Return the [x, y] coordinate for the center point of the cell that contains the specified text.  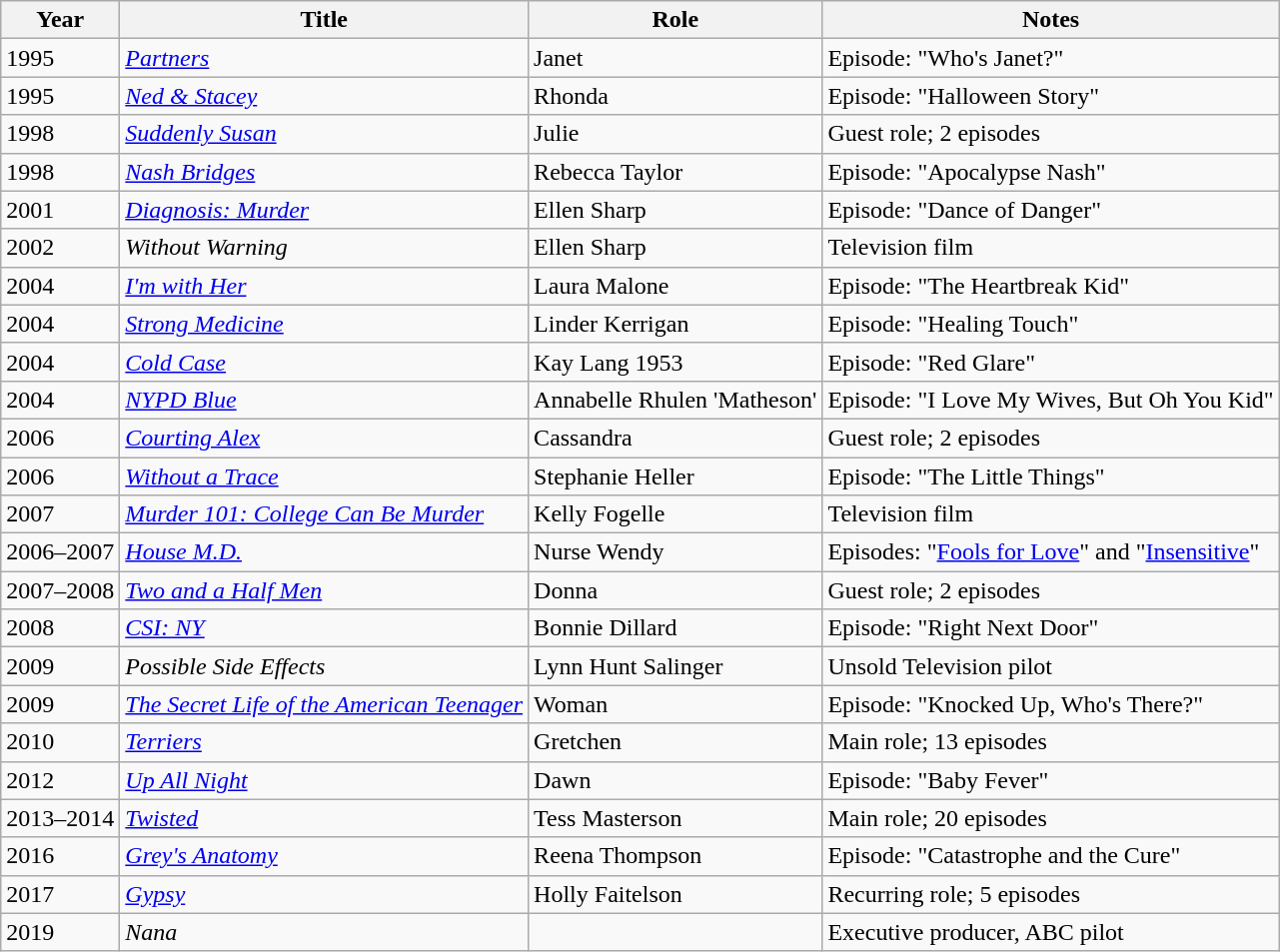
CSI: NY [324, 628]
House M.D. [324, 552]
Two and a Half Men [324, 590]
Episode: "The Little Things" [1051, 476]
Cassandra [675, 438]
2007–2008 [60, 590]
Episode: "I Love My Wives, But Oh You Kid" [1051, 400]
Episode: "Who's Janet?" [1051, 58]
Executive producer, ABC pilot [1051, 932]
2001 [60, 210]
Courting Alex [324, 438]
2002 [60, 248]
Gypsy [324, 894]
Rhonda [675, 96]
Kay Lang 1953 [675, 362]
2016 [60, 856]
Stephanie Heller [675, 476]
Nana [324, 932]
Grey's Anatomy [324, 856]
Episode: "Catastrophe and the Cure" [1051, 856]
Kelly Fogelle [675, 514]
Suddenly Susan [324, 134]
Episode: "Baby Fever" [1051, 780]
Twisted [324, 818]
Woman [675, 704]
Up All Night [324, 780]
Role [675, 20]
Unsold Television pilot [1051, 666]
Episode: "Apocalypse Nash" [1051, 172]
Murder 101: College Can Be Murder [324, 514]
2013–2014 [60, 818]
Julie [675, 134]
2006–2007 [60, 552]
2019 [60, 932]
Episode: "Right Next Door" [1051, 628]
2017 [60, 894]
Linder Kerrigan [675, 324]
I'm with Her [324, 286]
Main role; 20 episodes [1051, 818]
Reena Thompson [675, 856]
Year [60, 20]
Episodes: "Fools for Love" and "Insensitive" [1051, 552]
Rebecca Taylor [675, 172]
Diagnosis: Murder [324, 210]
Episode: "The Heartbreak Kid" [1051, 286]
Bonnie Dillard [675, 628]
Possible Side Effects [324, 666]
The Secret Life of the American Teenager [324, 704]
Cold Case [324, 362]
Lynn Hunt Salinger [675, 666]
Partners [324, 58]
Episode: "Dance of Danger" [1051, 210]
Gretchen [675, 742]
Tess Masterson [675, 818]
Title [324, 20]
Recurring role; 5 episodes [1051, 894]
2008 [60, 628]
Holly Faitelson [675, 894]
Without a Trace [324, 476]
Main role; 13 episodes [1051, 742]
Dawn [675, 780]
Episode: "Halloween Story" [1051, 96]
Episode: "Red Glare" [1051, 362]
2010 [60, 742]
Laura Malone [675, 286]
Strong Medicine [324, 324]
2007 [60, 514]
Terriers [324, 742]
Nurse Wendy [675, 552]
Episode: "Knocked Up, Who's There?" [1051, 704]
Donna [675, 590]
NYPD Blue [324, 400]
Nash Bridges [324, 172]
Without Warning [324, 248]
Ned & Stacey [324, 96]
Janet [675, 58]
Annabelle Rhulen 'Matheson' [675, 400]
Notes [1051, 20]
Episode: "Healing Touch" [1051, 324]
2012 [60, 780]
